For the text-containing cell, return its midpoint in [x, y] coordinate format. 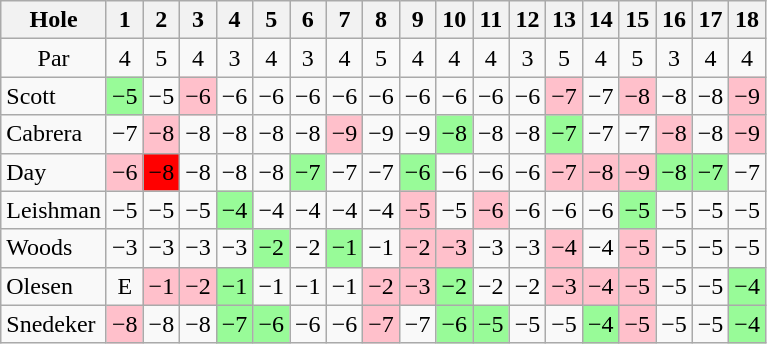
2 [162, 20]
Day [54, 172]
Scott [54, 96]
9 [418, 20]
Woods [54, 248]
Par [54, 58]
E [124, 286]
Cabrera [54, 134]
13 [564, 20]
10 [454, 20]
16 [674, 20]
Olesen [54, 286]
Hole [54, 20]
18 [748, 20]
11 [492, 20]
17 [710, 20]
6 [308, 20]
8 [382, 20]
Leishman [54, 210]
12 [528, 20]
15 [638, 20]
14 [600, 20]
7 [344, 20]
Snedeker [54, 324]
1 [124, 20]
